Pinpoint the cell where the given text exists, returning its [x, y] midpoint coordinate. 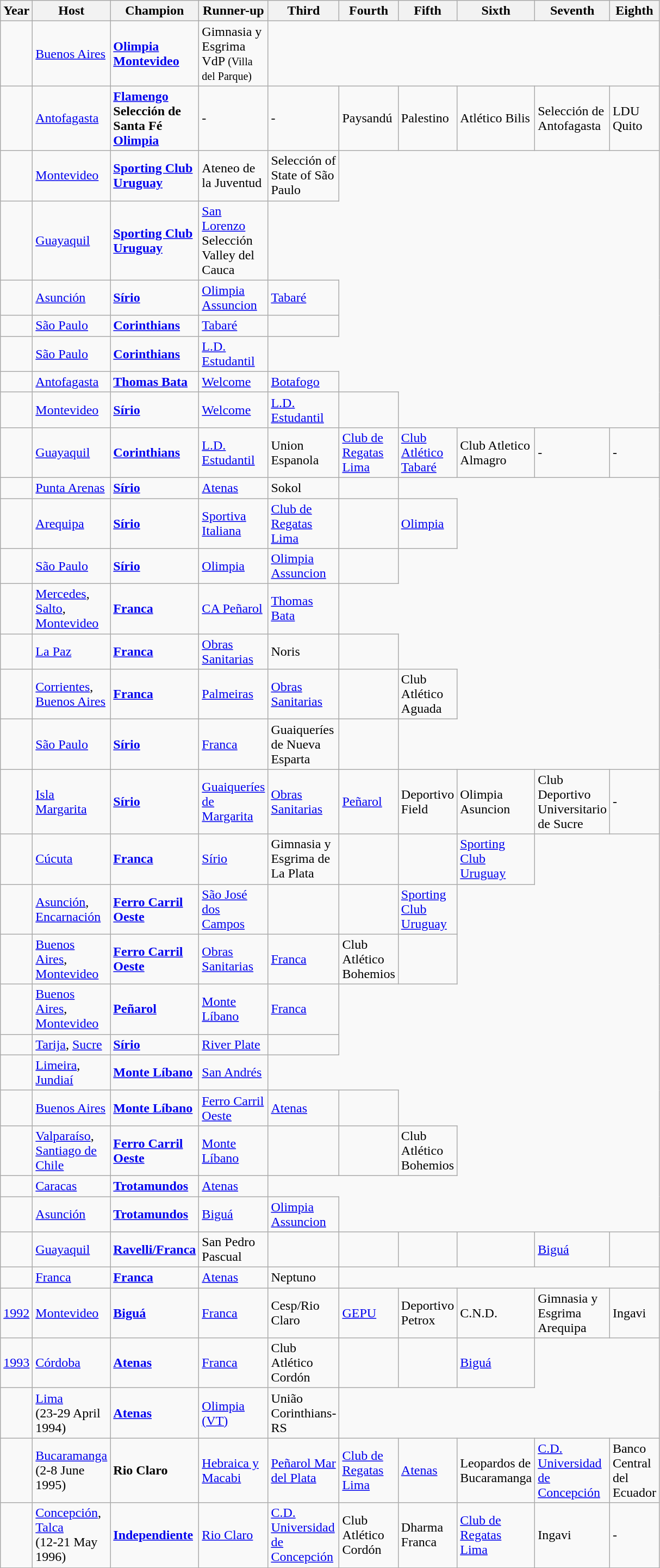
Club Atlético Aguada [427, 694]
Fourth [369, 11]
Sportiva Italiana [234, 523]
San Andrés [234, 1072]
Lima (23-29 April 1994) [72, 1413]
La Paz [72, 651]
Palestino [427, 119]
Sixth [496, 11]
Bucaramanga(2-8 June 1995) [72, 1470]
Ravelli/Franca [154, 1249]
União Corinthians-RS [303, 1413]
River Plate [234, 1044]
San Pedro Pascual [234, 1249]
Palmeiras [234, 694]
Ateneo de la Juventud [234, 176]
Eighth [634, 11]
Fifth [427, 11]
Neptuno [303, 1278]
Flamengo Selección de Santa Fé Olimpia [154, 119]
Club Atlético Tabaré [427, 452]
Valparaíso, Santiago de Chile [72, 1150]
Banco Central del Ecuador [634, 1470]
Olimpia (VT) [234, 1413]
Dharma Franca [427, 1535]
Paysandú [369, 119]
Deportivo Petrox [427, 1313]
Noris [303, 651]
Punta Arenas [72, 488]
Isla Margarita [72, 801]
Third [303, 11]
Arequipa [72, 523]
Limeira, Jundiaí [72, 1072]
Guaiqueríes de Margarita [234, 801]
Selección of State of São Paulo [303, 176]
Tarija, Sucre [72, 1044]
Year [16, 11]
Cesp/Rio Claro [303, 1313]
Champion [154, 11]
Botafogo [303, 382]
Cúcuta [72, 859]
São José dos Campos [234, 909]
C.N.D. [496, 1313]
Mercedes, Salto, Montevideo [72, 609]
Union Espanola [303, 452]
Concepción, Talca (12-21 May 1996) [72, 1535]
Caracas [72, 1186]
Córdoba [72, 1363]
Sokol [303, 488]
San Lorenzo Selección Valley del Cauca [234, 240]
Corrientes, Buenos Aires [72, 694]
1992 [16, 1313]
CA Peñarol [234, 609]
Club Atletico Almagro [496, 452]
Gimnasia y Esgrima VdP (Villa del Parque) [234, 53]
Peñarol Mar del Plata [303, 1470]
Independiente [154, 1535]
Gimnasia y Esgrima Arequipa [572, 1313]
Runner-up [234, 11]
Seventh [572, 11]
Deportivo Field [427, 801]
GEPU [369, 1313]
Guaiqueríes de Nueva Esparta [303, 744]
1993 [16, 1363]
Selección de Antofagasta [572, 119]
Hebraica y Macabi [234, 1470]
Club Deportivo Universitario de Sucre [572, 801]
Asunción, Encarnación [72, 909]
Host [72, 11]
Gimnasia y Esgrima de La Plata [303, 859]
Atlético Bilis [496, 119]
Olimpia Montevideo [154, 53]
LDU Quito [634, 119]
Leopardos de Bucaramanga [496, 1470]
Olimpia Asuncion [496, 801]
